From the cell containing the given text, extract its center point as (x, y) coordinate. 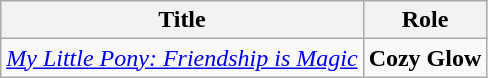
Cozy Glow (425, 58)
Title (182, 20)
Role (425, 20)
My Little Pony: Friendship is Magic (182, 58)
